Return (X, Y) of the center of cell containing provided text 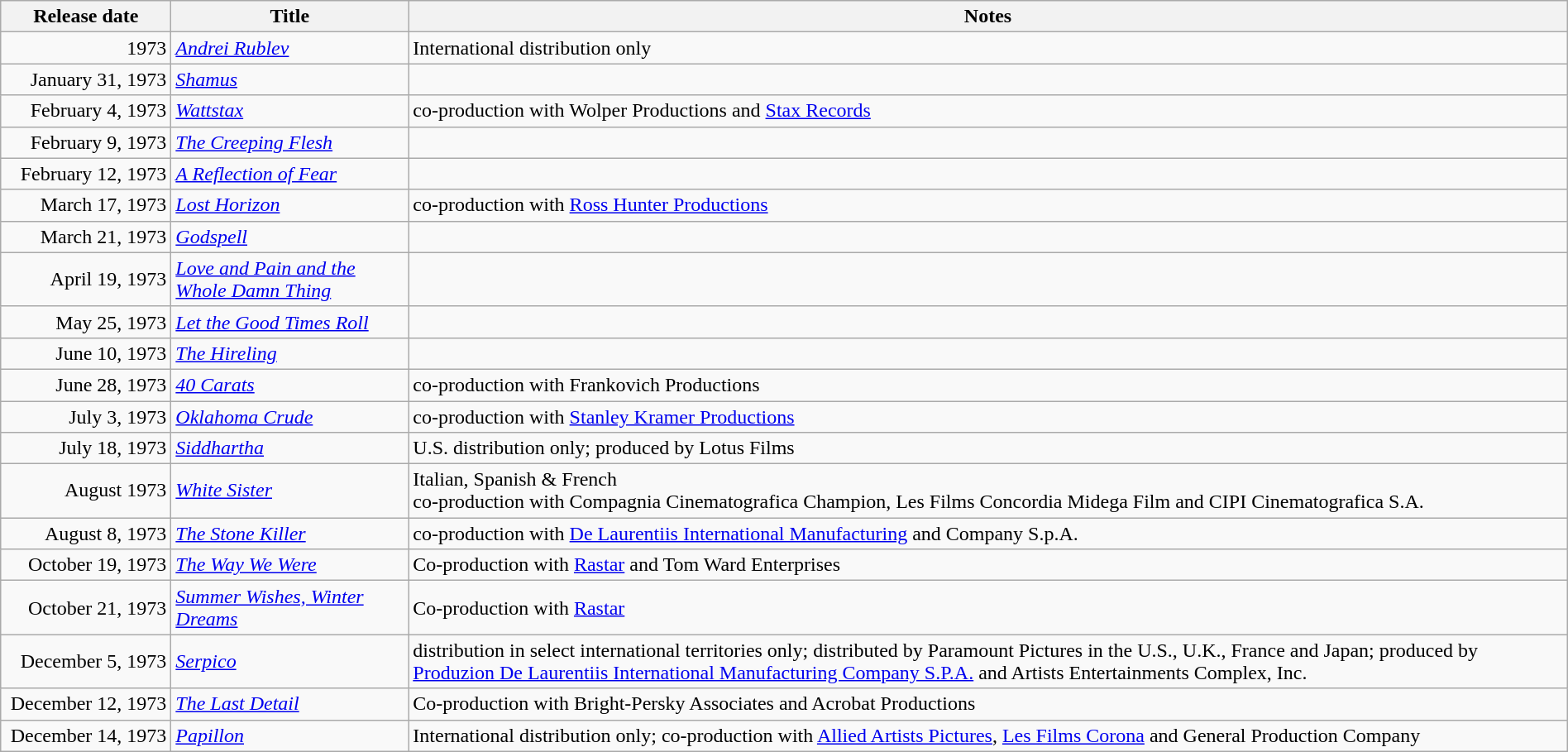
March 21, 1973 (86, 237)
The Stone Killer (289, 534)
Oklahoma Crude (289, 416)
Lost Horizon (289, 205)
Release date (86, 17)
co-production with Stanley Kramer Productions (987, 416)
October 19, 1973 (86, 565)
December 12, 1973 (86, 704)
Wattstax (289, 111)
Siddhartha (289, 448)
October 21, 1973 (86, 607)
December 14, 1973 (86, 735)
Co-production with Bright-Persky Associates and Acrobat Productions (987, 704)
June 10, 1973 (86, 353)
August 1973 (86, 491)
March 17, 1973 (86, 205)
January 31, 1973 (86, 79)
Shamus (289, 79)
Let the Good Times Roll (289, 322)
Co-production with Rastar and Tom Ward Enterprises (987, 565)
The Hireling (289, 353)
The Way We Were (289, 565)
Summer Wishes, Winter Dreams (289, 607)
co-production with De Laurentiis International Manufacturing and Company S.p.A. (987, 534)
December 5, 1973 (86, 662)
Godspell (289, 237)
May 25, 1973 (86, 322)
July 3, 1973 (86, 416)
February 9, 1973 (86, 142)
Co-production with Rastar (987, 607)
40 Carats (289, 385)
Title (289, 17)
International distribution only; co-production with Allied Artists Pictures, Les Films Corona and General Production Company (987, 735)
Papillon (289, 735)
The Last Detail (289, 704)
July 18, 1973 (86, 448)
White Sister (289, 491)
February 4, 1973 (86, 111)
1973 (86, 48)
Serpico (289, 662)
August 8, 1973 (86, 534)
International distribution only (987, 48)
June 28, 1973 (86, 385)
April 19, 1973 (86, 280)
co-production with Wolper Productions and Stax Records (987, 111)
co-production with Frankovich Productions (987, 385)
co-production with Ross Hunter Productions (987, 205)
U.S. distribution only; produced by Lotus Films (987, 448)
Love and Pain and the Whole Damn Thing (289, 280)
Italian, Spanish & Frenchco-production with Compagnia Cinematografica Champion, Les Films Concordia Midega Film and CIPI Cinematografica S.A. (987, 491)
Notes (987, 17)
February 12, 1973 (86, 174)
The Creeping Flesh (289, 142)
Andrei Rublev (289, 48)
A Reflection of Fear (289, 174)
